Extract the [x, y] coordinate from the center of the cell holding the provided text.  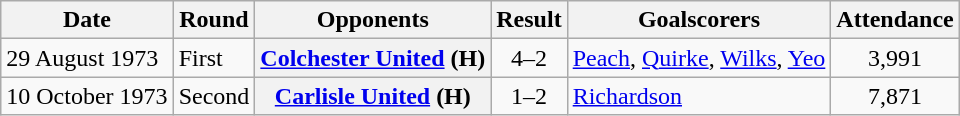
Attendance [895, 20]
Result [529, 20]
Richardson [699, 96]
3,991 [895, 58]
7,871 [895, 96]
Colchester United (H) [373, 58]
Date [87, 20]
Round [214, 20]
29 August 1973 [87, 58]
Opponents [373, 20]
10 October 1973 [87, 96]
Second [214, 96]
First [214, 58]
Carlisle United (H) [373, 96]
Peach, Quirke, Wilks, Yeo [699, 58]
1–2 [529, 96]
Goalscorers [699, 20]
4–2 [529, 58]
